Return the [X, Y] coordinate for the center point of the cell that contains the specified text.  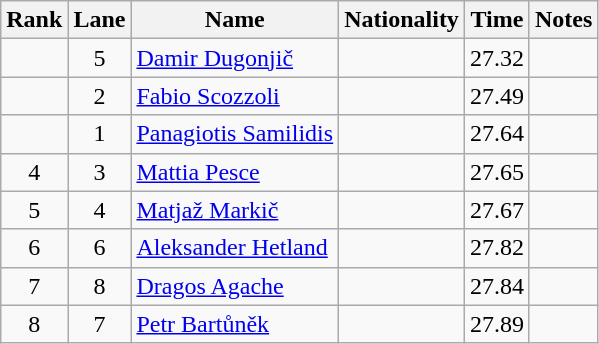
Aleksander Hetland [235, 248]
3 [100, 172]
Name [235, 20]
Notes [563, 20]
Nationality [402, 20]
Fabio Scozzoli [235, 96]
Petr Bartůněk [235, 324]
27.32 [496, 58]
Rank [34, 20]
Dragos Agache [235, 286]
Damir Dugonjič [235, 58]
27.67 [496, 210]
Time [496, 20]
Lane [100, 20]
27.89 [496, 324]
Mattia Pesce [235, 172]
2 [100, 96]
Panagiotis Samilidis [235, 134]
Matjaž Markič [235, 210]
1 [100, 134]
27.65 [496, 172]
27.82 [496, 248]
27.49 [496, 96]
27.84 [496, 286]
27.64 [496, 134]
